For the text-containing cell, return its midpoint in (x, y) coordinate format. 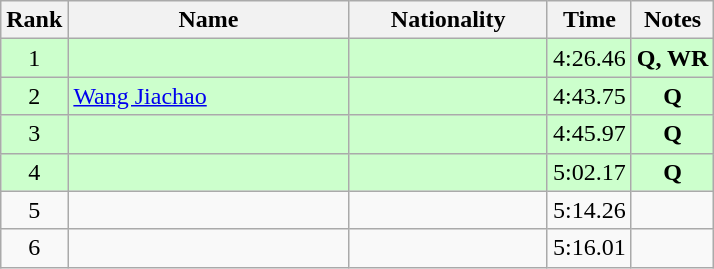
4:26.46 (589, 58)
5:14.26 (589, 210)
Time (589, 20)
Nationality (448, 20)
3 (34, 134)
5 (34, 210)
Name (208, 20)
2 (34, 96)
Q, WR (672, 58)
4 (34, 172)
4:45.97 (589, 134)
6 (34, 248)
Rank (34, 20)
5:02.17 (589, 172)
Notes (672, 20)
5:16.01 (589, 248)
1 (34, 58)
4:43.75 (589, 96)
Wang Jiachao (208, 96)
